Pinpoint the cell where the given text exists, returning its (X, Y) midpoint coordinate. 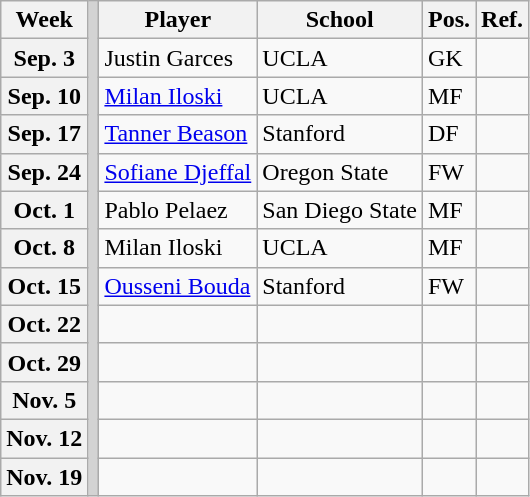
Oct. 1 (44, 210)
Ousseni Bouda (178, 286)
Oct. 15 (44, 286)
Player (178, 20)
Pablo Pelaez (178, 210)
Sep. 17 (44, 134)
School (340, 20)
Nov. 12 (44, 438)
Sofiane Djeffal (178, 172)
Nov. 5 (44, 400)
Oregon State (340, 172)
Oct. 29 (44, 362)
Sep. 3 (44, 58)
San Diego State (340, 210)
Ref. (502, 20)
Week (44, 20)
GK (448, 58)
Sep. 24 (44, 172)
Tanner Beason (178, 134)
DF (448, 134)
Pos. (448, 20)
Sep. 10 (44, 96)
Justin Garces (178, 58)
Oct. 22 (44, 324)
Nov. 19 (44, 477)
Oct. 8 (44, 248)
